Provide the (x, y) coordinate of the cell's center where the given text is located.  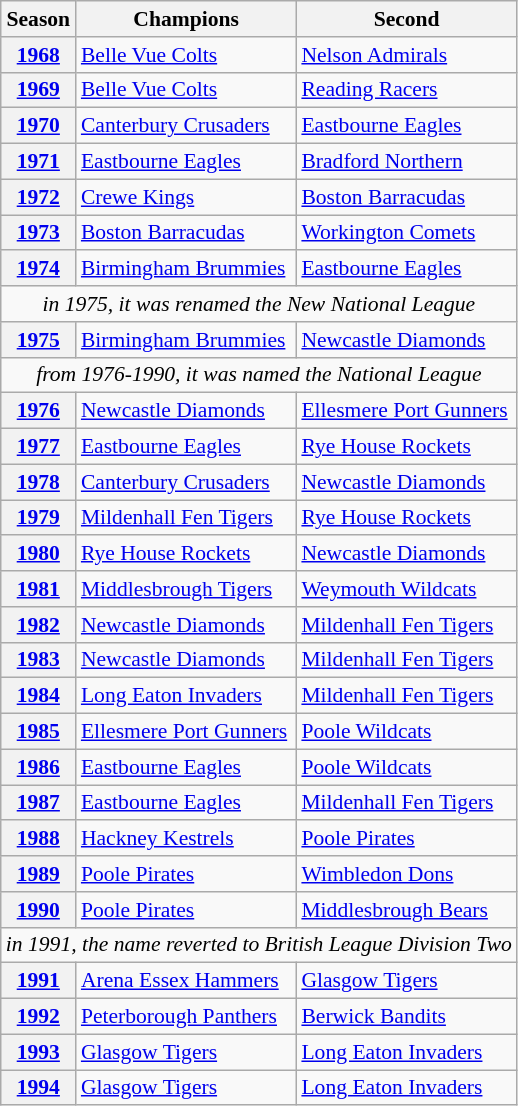
1993 (38, 1052)
Middlesbrough Tigers (186, 589)
1987 (38, 803)
1976 (38, 411)
1984 (38, 696)
1980 (38, 554)
Berwick Bandits (406, 1017)
1985 (38, 732)
Season (38, 19)
from 1976-1990, it was named the National League (259, 375)
in 1975, it was renamed the New National League (259, 304)
1991 (38, 981)
1992 (38, 1017)
Weymouth Wildcats (406, 589)
1978 (38, 482)
1981 (38, 589)
Second (406, 19)
1969 (38, 90)
1971 (38, 162)
1972 (38, 197)
1973 (38, 233)
1988 (38, 839)
Peterborough Panthers (186, 1017)
Arena Essex Hammers (186, 981)
Hackney Kestrels (186, 839)
Wimbledon Dons (406, 874)
1994 (38, 1088)
Reading Racers (406, 90)
1975 (38, 340)
Workington Comets (406, 233)
Middlesbrough Bears (406, 910)
1982 (38, 625)
1979 (38, 518)
Champions (186, 19)
1990 (38, 910)
1968 (38, 55)
Nelson Admirals (406, 55)
Crewe Kings (186, 197)
1983 (38, 660)
1977 (38, 447)
1974 (38, 269)
in 1991, the name reverted to British League Division Two (259, 945)
1970 (38, 126)
1989 (38, 874)
Bradford Northern (406, 162)
1986 (38, 767)
